Find where the given text appears and provide that cell's center as [X, Y] coordinate. 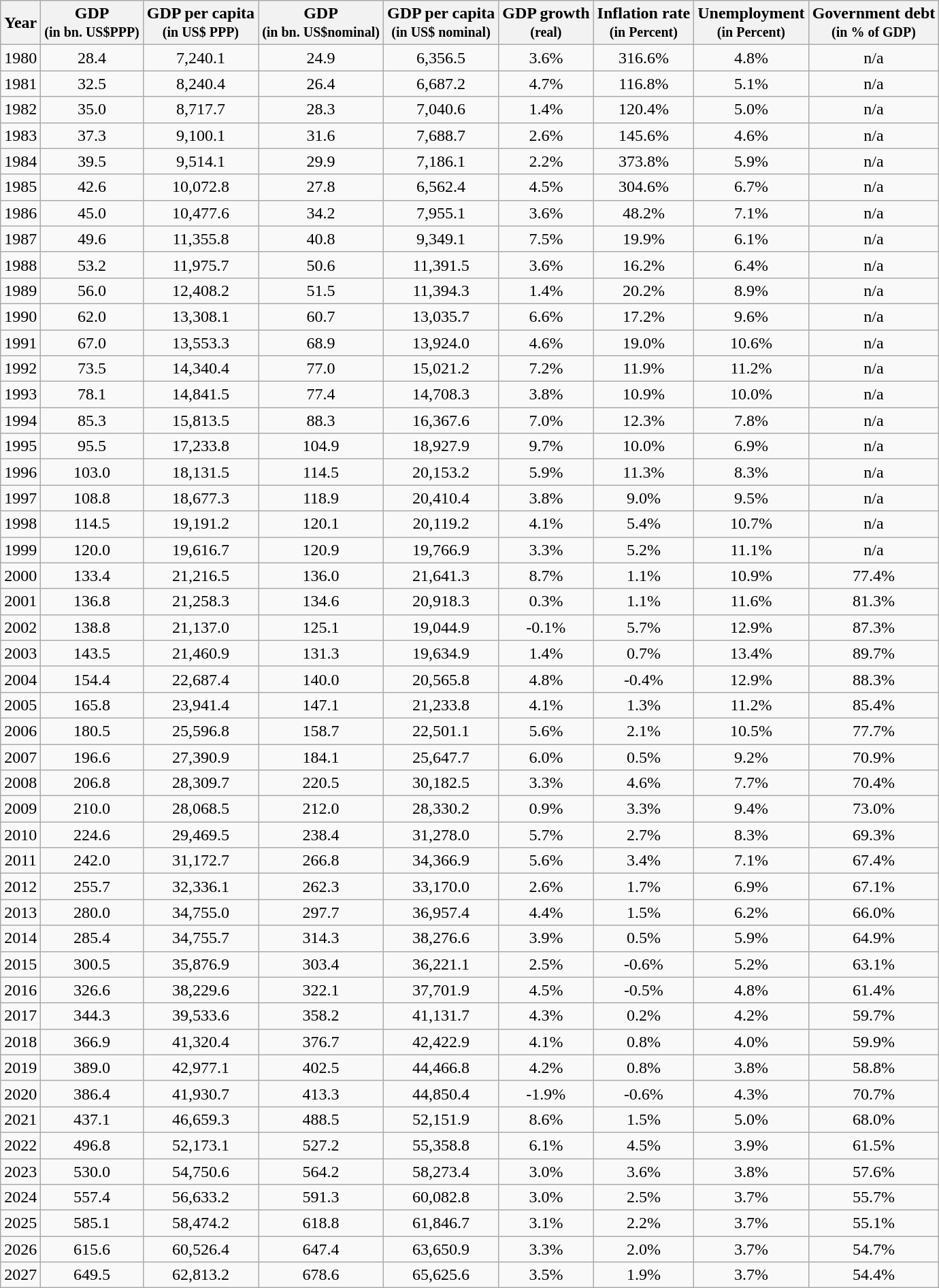
Unemployment(in Percent) [751, 23]
344.3 [92, 1016]
50.6 [321, 265]
118.9 [321, 498]
1.3% [644, 705]
65,625.6 [441, 1275]
67.1% [874, 887]
2027 [20, 1275]
2001 [20, 601]
316.6% [644, 58]
2003 [20, 653]
60.7 [321, 316]
20.2% [644, 291]
10,477.6 [200, 213]
78.1 [92, 395]
2005 [20, 705]
19,766.9 [441, 550]
24.9 [321, 58]
1988 [20, 265]
-0.5% [644, 990]
527.2 [321, 1145]
27.8 [321, 187]
77.4% [874, 576]
58.8% [874, 1068]
2014 [20, 938]
95.5 [92, 446]
41,131.7 [441, 1016]
26.4 [321, 84]
224.6 [92, 835]
55.1% [874, 1223]
57.6% [874, 1171]
-0.4% [644, 679]
37,701.9 [441, 990]
61,846.7 [441, 1223]
2012 [20, 887]
28,330.2 [441, 809]
20,410.4 [441, 498]
136.0 [321, 576]
285.4 [92, 938]
2006 [20, 731]
1997 [20, 498]
5.1% [751, 84]
53.2 [92, 265]
262.3 [321, 887]
0.7% [644, 653]
GDP(in bn. US$nominal) [321, 23]
2013 [20, 912]
1983 [20, 135]
7,040.6 [441, 110]
220.5 [321, 783]
1994 [20, 420]
7,240.1 [200, 58]
134.6 [321, 601]
210.0 [92, 809]
1981 [20, 84]
73.0% [874, 809]
33,170.0 [441, 887]
1.9% [644, 1275]
18,131.5 [200, 472]
62.0 [92, 316]
59.7% [874, 1016]
13,924.0 [441, 342]
10.6% [751, 342]
0.9% [546, 809]
21,258.3 [200, 601]
20,918.3 [441, 601]
7.8% [751, 420]
16.2% [644, 265]
120.4% [644, 110]
9,514.1 [200, 161]
154.4 [92, 679]
5.4% [644, 524]
42,977.1 [200, 1068]
36,957.4 [441, 912]
21,216.5 [200, 576]
64.9% [874, 938]
11,394.3 [441, 291]
4.7% [546, 84]
184.1 [321, 757]
303.4 [321, 964]
11.3% [644, 472]
85.4% [874, 705]
413.3 [321, 1093]
1980 [20, 58]
34,755.0 [200, 912]
7.2% [546, 369]
1987 [20, 239]
2000 [20, 576]
8.9% [751, 291]
55,358.8 [441, 1145]
212.0 [321, 809]
615.6 [92, 1249]
37.3 [92, 135]
70.9% [874, 757]
13,308.1 [200, 316]
35,876.9 [200, 964]
120.9 [321, 550]
Inflation rate(in Percent) [644, 23]
23,941.4 [200, 705]
38,276.6 [441, 938]
77.0 [321, 369]
19.9% [644, 239]
16,367.6 [441, 420]
326.6 [92, 990]
1989 [20, 291]
60,526.4 [200, 1249]
8,717.7 [200, 110]
6,562.4 [441, 187]
2016 [20, 990]
238.4 [321, 835]
17,233.8 [200, 446]
2004 [20, 679]
165.8 [92, 705]
54.7% [874, 1249]
8.7% [546, 576]
-0.1% [546, 627]
61.5% [874, 1145]
9,100.1 [200, 135]
386.4 [92, 1093]
13,553.3 [200, 342]
GDP growth(real) [546, 23]
41,320.4 [200, 1042]
6,687.2 [441, 84]
145.6% [644, 135]
67.4% [874, 861]
0.3% [546, 601]
373.8% [644, 161]
28.3 [321, 110]
678.6 [321, 1275]
88.3 [321, 420]
GDP(in bn. US$PPP) [92, 23]
38,229.6 [200, 990]
11.6% [751, 601]
62,813.2 [200, 1275]
58,474.2 [200, 1223]
280.0 [92, 912]
GDP per capita(in US$ PPP) [200, 23]
11.9% [644, 369]
649.5 [92, 1275]
297.7 [321, 912]
131.3 [321, 653]
17.2% [644, 316]
32,336.1 [200, 887]
73.5 [92, 369]
63.1% [874, 964]
1985 [20, 187]
147.1 [321, 705]
88.3% [874, 679]
60,082.8 [441, 1198]
2026 [20, 1249]
2007 [20, 757]
304.6% [644, 187]
7,955.1 [441, 213]
20,119.2 [441, 524]
143.5 [92, 653]
6,356.5 [441, 58]
322.1 [321, 990]
255.7 [92, 887]
11,391.5 [441, 265]
36,221.1 [441, 964]
10.7% [751, 524]
1986 [20, 213]
58,273.4 [441, 1171]
12.3% [644, 420]
77.7% [874, 731]
27,390.9 [200, 757]
3.4% [644, 861]
0.2% [644, 1016]
2021 [20, 1119]
41,930.7 [200, 1093]
1996 [20, 472]
44,850.4 [441, 1093]
35.0 [92, 110]
66.0% [874, 912]
25,647.7 [441, 757]
120.1 [321, 524]
42,422.9 [441, 1042]
54,750.6 [200, 1171]
13.4% [751, 653]
180.5 [92, 731]
40.8 [321, 239]
70.4% [874, 783]
9.2% [751, 757]
63,650.9 [441, 1249]
45.0 [92, 213]
34,366.9 [441, 861]
18,927.9 [441, 446]
68.9 [321, 342]
51.5 [321, 291]
108.8 [92, 498]
2023 [20, 1171]
12,408.2 [200, 291]
29.9 [321, 161]
32.5 [92, 84]
300.5 [92, 964]
19,634.9 [441, 653]
2024 [20, 1198]
Year [20, 23]
19.0% [644, 342]
34,755.7 [200, 938]
22,501.1 [441, 731]
20,565.8 [441, 679]
69.3% [874, 835]
2025 [20, 1223]
49.6 [92, 239]
591.3 [321, 1198]
266.8 [321, 861]
11,355.8 [200, 239]
1998 [20, 524]
140.0 [321, 679]
10,072.8 [200, 187]
34.2 [321, 213]
402.5 [321, 1068]
21,460.9 [200, 653]
28.4 [92, 58]
358.2 [321, 1016]
647.4 [321, 1249]
1991 [20, 342]
530.0 [92, 1171]
7,688.7 [441, 135]
21,233.8 [441, 705]
2019 [20, 1068]
138.8 [92, 627]
557.4 [92, 1198]
1995 [20, 446]
-1.9% [546, 1093]
564.2 [321, 1171]
59.9% [874, 1042]
6.2% [751, 912]
133.4 [92, 576]
21,641.3 [441, 576]
42.6 [92, 187]
18,677.3 [200, 498]
4.4% [546, 912]
77.4 [321, 395]
7,186.1 [441, 161]
1982 [20, 110]
22,687.4 [200, 679]
2010 [20, 835]
3.1% [546, 1223]
1993 [20, 395]
31.6 [321, 135]
81.3% [874, 601]
54.4% [874, 1275]
6.7% [751, 187]
29,469.5 [200, 835]
14,340.4 [200, 369]
9.0% [644, 498]
3.5% [546, 1275]
44,466.8 [441, 1068]
8,240.4 [200, 84]
2020 [20, 1093]
7.5% [546, 239]
4.0% [751, 1042]
2002 [20, 627]
9.6% [751, 316]
2.1% [644, 731]
196.6 [92, 757]
1.7% [644, 887]
89.7% [874, 653]
376.7 [321, 1042]
68.0% [874, 1119]
46,659.3 [200, 1119]
39.5 [92, 161]
14,841.5 [200, 395]
15,021.2 [441, 369]
85.3 [92, 420]
67.0 [92, 342]
6.6% [546, 316]
158.7 [321, 731]
2018 [20, 1042]
2.7% [644, 835]
19,044.9 [441, 627]
2008 [20, 783]
9.5% [751, 498]
55.7% [874, 1198]
2009 [20, 809]
120.0 [92, 550]
56.0 [92, 291]
2017 [20, 1016]
618.8 [321, 1223]
1999 [20, 550]
11,975.7 [200, 265]
87.3% [874, 627]
103.0 [92, 472]
2011 [20, 861]
125.1 [321, 627]
6.4% [751, 265]
39,533.6 [200, 1016]
488.5 [321, 1119]
314.3 [321, 938]
30,182.5 [441, 783]
61.4% [874, 990]
GDP per capita(in US$ nominal) [441, 23]
116.8% [644, 84]
Government debt(in % of GDP) [874, 23]
19,616.7 [200, 550]
14,708.3 [441, 395]
31,172.7 [200, 861]
48.2% [644, 213]
28,068.5 [200, 809]
366.9 [92, 1042]
6.0% [546, 757]
437.1 [92, 1119]
1992 [20, 369]
19,191.2 [200, 524]
11.1% [751, 550]
8.6% [546, 1119]
206.8 [92, 783]
28,309.7 [200, 783]
136.8 [92, 601]
25,596.8 [200, 731]
9.4% [751, 809]
1984 [20, 161]
56,633.2 [200, 1198]
2022 [20, 1145]
9.7% [546, 446]
52,173.1 [200, 1145]
2.0% [644, 1249]
585.1 [92, 1223]
10.5% [751, 731]
1990 [20, 316]
20,153.2 [441, 472]
21,137.0 [200, 627]
242.0 [92, 861]
2015 [20, 964]
70.7% [874, 1093]
9,349.1 [441, 239]
389.0 [92, 1068]
496.8 [92, 1145]
15,813.5 [200, 420]
7.0% [546, 420]
31,278.0 [441, 835]
104.9 [321, 446]
7.7% [751, 783]
52,151.9 [441, 1119]
13,035.7 [441, 316]
